Identify which cell holds the provided text, then report its (X, Y) central coordinate. 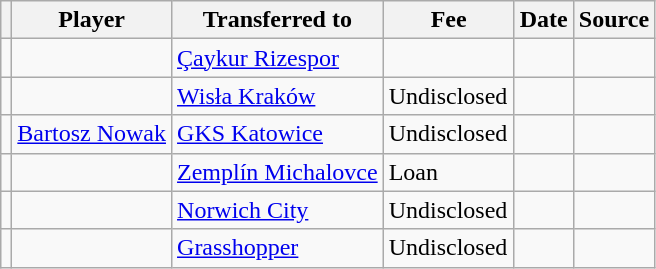
Source (614, 20)
Bartosz Nowak (92, 134)
Date (544, 20)
GKS Katowice (278, 134)
Loan (448, 172)
Çaykur Rizespor (278, 58)
Norwich City (278, 210)
Player (92, 20)
Fee (448, 20)
Zemplín Michalovce (278, 172)
Transferred to (278, 20)
Grasshopper (278, 248)
Wisła Kraków (278, 96)
